Detect which cell encompasses the target text, then output its (x, y) center coordinate. 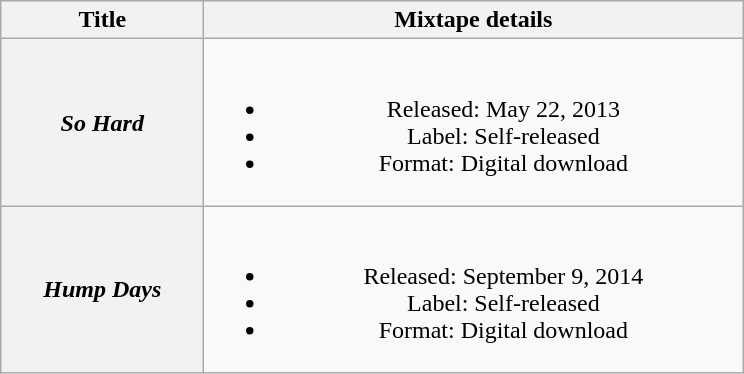
Released: May 22, 2013Label: Self-releasedFormat: Digital download (474, 122)
Title (102, 20)
Mixtape details (474, 20)
Released: September 9, 2014Label: Self-releasedFormat: Digital download (474, 290)
So Hard (102, 122)
Hump Days (102, 290)
